Capture the cell that displays the provided text and extract its [X, Y] central coordinate. 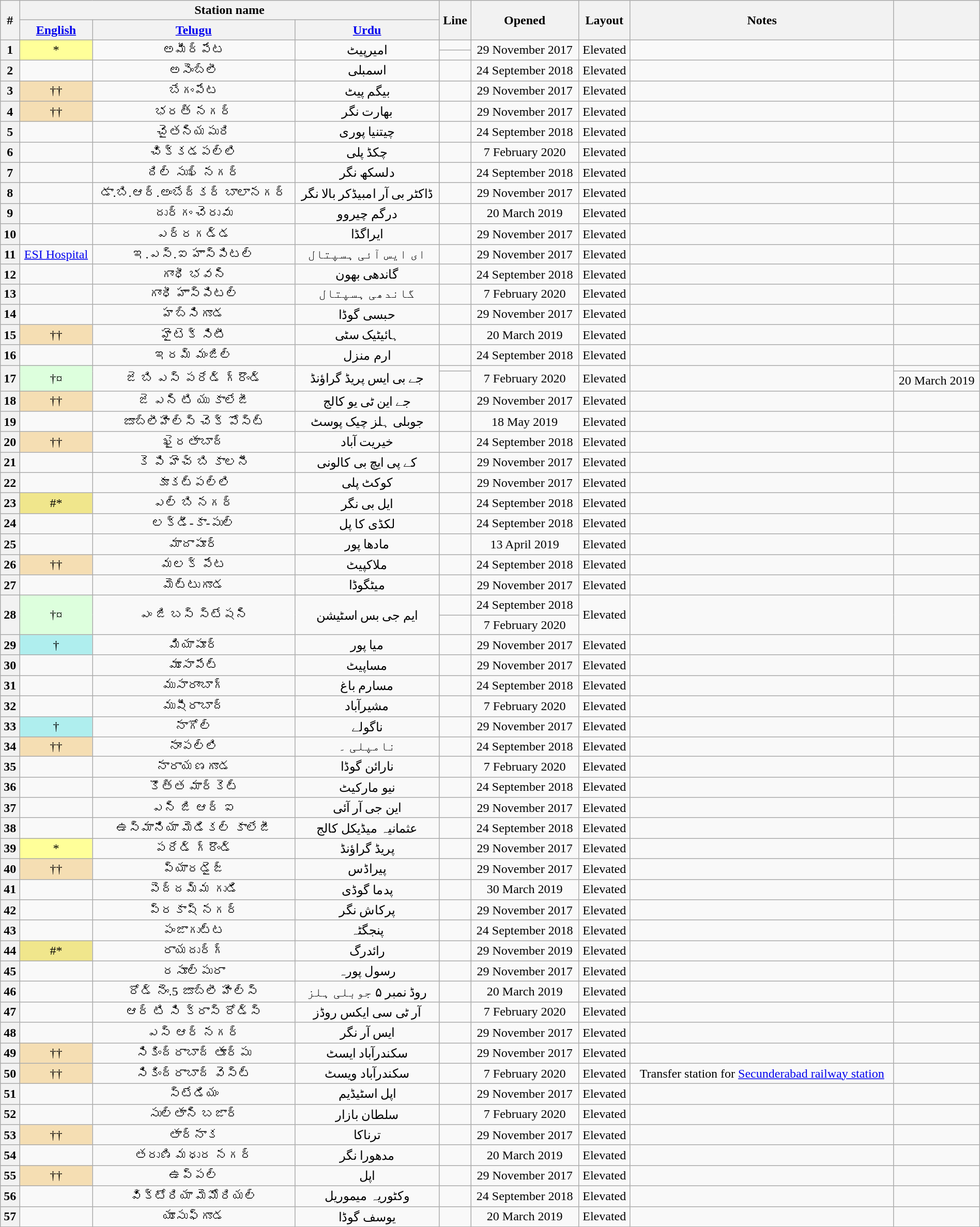
نامپلی ۔ [367, 747]
హబ్సిగూడ [193, 314]
15 [10, 335]
نیو مارکیٹ [367, 787]
నాగోల్ [193, 727]
లక్డీ-కా-పుల్ [193, 524]
ترناکا [367, 1135]
తార్నాక [193, 1135]
یوسف گوڈا [367, 1217]
31 [10, 686]
ناگولے [367, 727]
جے این ٹی یو کالج [367, 401]
Urdu [367, 30]
16 [10, 355]
19 [10, 422]
డా.బి.ఆర్.అంబేద్కర్ బాలానగర్ [193, 193]
1 [10, 50]
ఇరమ్ మంజిల్ [193, 355]
روڈ نمبر ۵ جوبلی ہلز [367, 992]
چیتنیا پوری [367, 132]
10 [10, 234]
جے بی ایس پریڈ گراؤنڈ [367, 378]
این جی آر آئی [367, 808]
49 [10, 1053]
45 [10, 971]
ارم منزل [367, 355]
23 [10, 503]
30 March 2019 [525, 889]
నారాయణగూడ [193, 767]
37 [10, 808]
ఆర్ టి సి క్రాస్ రోడ్స్ [193, 1012]
ఎస్ ఆర్ నగర్ [193, 1033]
ప్రకాష్ నగర్ [193, 910]
دلسکھ نگر [367, 173]
35 [10, 767]
దుర్గం చెరువు [193, 213]
చైతన్యపురి [193, 132]
భరత్ నగర్ [193, 112]
34 [10, 747]
22 [10, 483]
جوبلی ہلز چیک پوسٹ [367, 422]
52 [10, 1114]
9 [10, 213]
యూసుఫ్‌గూడ [193, 1217]
امیرپیٹ [367, 50]
54 [10, 1155]
پرکاش نگر [367, 910]
ایراگڈا [367, 234]
ఎర్రగడ్డ [193, 234]
Line [455, 20]
50 [10, 1073]
Station name [229, 10]
సికింద్రాబాద్ వెస్ట్ [193, 1073]
4 [10, 112]
46 [10, 992]
47 [10, 1012]
میٹگوڈا [367, 585]
پیراڈس [367, 869]
38 [10, 828]
24 [10, 524]
لکڈی کا پل [367, 524]
విక్టోరియా మెమోరియల్ [193, 1196]
మాదాపూర్ [193, 544]
చిక్కడపల్లి [193, 152]
రసూల్‌పురా [193, 971]
گاندھی ہسپتال [367, 294]
మూసాపేట్ [193, 665]
40 [10, 869]
ఖైరతాబాద్ [193, 442]
نارائن گوڈا [367, 767]
కూకట్‌పల్లి [193, 483]
ఉప్పల్ [193, 1176]
కొత్త మార్కెట్ [193, 787]
17 [10, 378]
28 [10, 615]
پنجگٹہ [367, 930]
44 [10, 951]
మియాపూర్ [193, 645]
ہائیٹیک سٹی [367, 335]
స్టేడియం [193, 1094]
గాంధీ హాస్పిటల్ [193, 294]
ఎం జి బస్ స్టేషన్ [193, 615]
హైటెక్ సిటీ [193, 335]
وکٹوریہ میموریل [367, 1196]
33 [10, 727]
14 [10, 314]
29 [10, 645]
5 [10, 132]
ముసారాంబాగ్ [193, 686]
రోడ్ నెం.5 జూబ్లీ హిల్స్ [193, 992]
3 [10, 91]
گاندھی بھون [367, 274]
پریڈ گراؤنڈ [367, 849]
18 [10, 401]
مدھورا نگر [367, 1155]
ایم جی بس اسٹیشن [367, 615]
8 [10, 193]
13 [10, 294]
48 [10, 1033]
56 [10, 1196]
حبسی گوڈا [367, 314]
ایس آر نگر [367, 1033]
జె బి ఎస్ పరేడ్ గ్రౌండ్ [193, 378]
బేగంపేట [193, 91]
ముషీరాబాద్ [193, 706]
7 [10, 173]
12 [10, 274]
51 [10, 1094]
سکندرآباد ایسٹ [367, 1053]
సుల్తాన్ బజార్ [193, 1114]
ఎన్ జి ఆర్ ఐ [193, 808]
29 November 2019 [525, 951]
21 [10, 463]
خیریت آباد [367, 442]
اسمبلی [367, 70]
42 [10, 910]
కె పి హెచ్ బి కాలనీ [193, 463]
25 [10, 544]
36 [10, 787]
41 [10, 889]
اپل اسٹیڈیم [367, 1094]
20 [10, 442]
ملاکپیٹ [367, 564]
2 [10, 70]
کوکٹ پلی [367, 483]
بیگم پیٹ [367, 91]
పెద్దమ్మ గుడి [193, 889]
مسارم باغ [367, 686]
ఎల్ బి నగర్ [193, 503]
జె ఎన్ టి యు కాలేజీ [193, 401]
میا پور [367, 645]
57 [10, 1217]
Transfer station for Secunderabad railway station [762, 1073]
జూబ్లీహిల్స్ చెక్ పోస్ట్ [193, 422]
26 [10, 564]
సికింద్రాబాద్ తూర్పు [193, 1053]
کے پی ایچ بی کالونی [367, 463]
18 May 2019 [525, 422]
43 [10, 930]
مادھا پور [367, 544]
27 [10, 585]
ఉస్మానియా మెడికల్ కాలేజీ [193, 828]
Notes [762, 20]
درگم چیروو [367, 213]
چکڈ پلی [367, 152]
آر ٹی سی ایکس روڈز [367, 1012]
రాయదుర్గ్ [193, 951]
رائدرگ [367, 951]
ڈاکٹر بی آر امبیڈکر بالا نگر [367, 193]
بھارت نگر [367, 112]
ای ایس آئی ہسپتال [367, 254]
مساپیٹ [367, 665]
అసెంబ్లీ [193, 70]
55 [10, 1176]
పంజాగుట్ట [193, 930]
# [10, 20]
53 [10, 1135]
ایل بی نگر [367, 503]
దిల్ సుఖ్ నగర్ [193, 173]
ప్యారడైజ్ [193, 869]
رسول پورہ [367, 971]
32 [10, 706]
గాంధీ భవన్ [193, 274]
اپل [367, 1176]
నాంపల్లి [193, 747]
English [56, 30]
30 [10, 665]
39 [10, 849]
మెట్టుగూడ [193, 585]
مشیرآباد [367, 706]
మలక్ పేట [193, 564]
Opened [525, 20]
عثمانیہ میڈیکل کالج [367, 828]
ఇ.ఎస్.ఐ హాస్పిటల్ [193, 254]
Layout [604, 20]
ESI Hospital [56, 254]
11 [10, 254]
6 [10, 152]
سلطان بازار [367, 1114]
తరుణి మధుర నగర్ [193, 1155]
పరేడ్ గ్రౌండ్ [193, 849]
سکندرآباد ویسٹ [367, 1073]
Telugu [193, 30]
అమీర్‌పేట [193, 50]
پدما گوڈی [367, 889]
13 April 2019 [525, 544]
